Provide the (X, Y) coordinate of the cell's center where the given text is located.  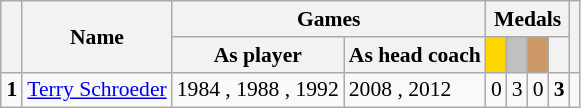
As head coach (415, 55)
Medals (528, 19)
Games (329, 19)
As player (258, 55)
Terry Schroeder (96, 90)
Name (96, 36)
1 (12, 90)
1984 , 1988 , 1992 (258, 90)
2008 , 2012 (415, 90)
